Identify which cell holds the provided text, then report its (x, y) central coordinate. 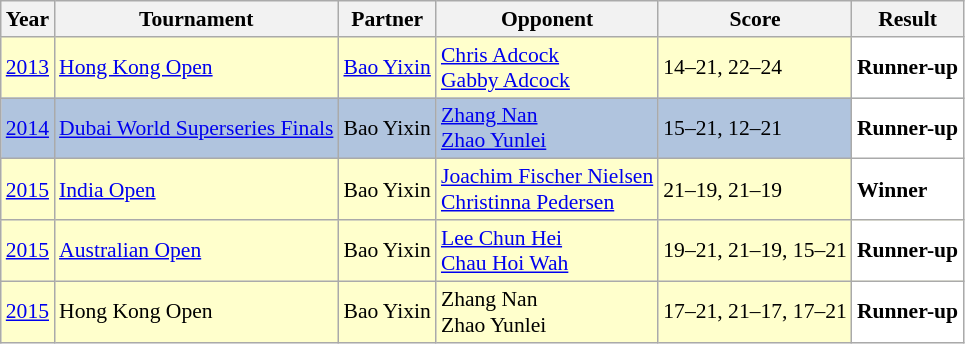
15–21, 12–21 (755, 128)
Partner (386, 19)
2014 (28, 128)
Chris Adcock Gabby Adcock (547, 68)
14–21, 22–24 (755, 68)
India Open (196, 190)
Joachim Fischer Nielsen Christinna Pedersen (547, 190)
19–21, 21–19, 15–21 (755, 250)
2013 (28, 68)
Winner (908, 190)
Opponent (547, 19)
Tournament (196, 19)
17–21, 21–17, 17–21 (755, 312)
Year (28, 19)
Result (908, 19)
21–19, 21–19 (755, 190)
Dubai World Superseries Finals (196, 128)
Lee Chun Hei Chau Hoi Wah (547, 250)
Australian Open (196, 250)
Score (755, 19)
